Detect which cell encompasses the target text, then output its [x, y] center coordinate. 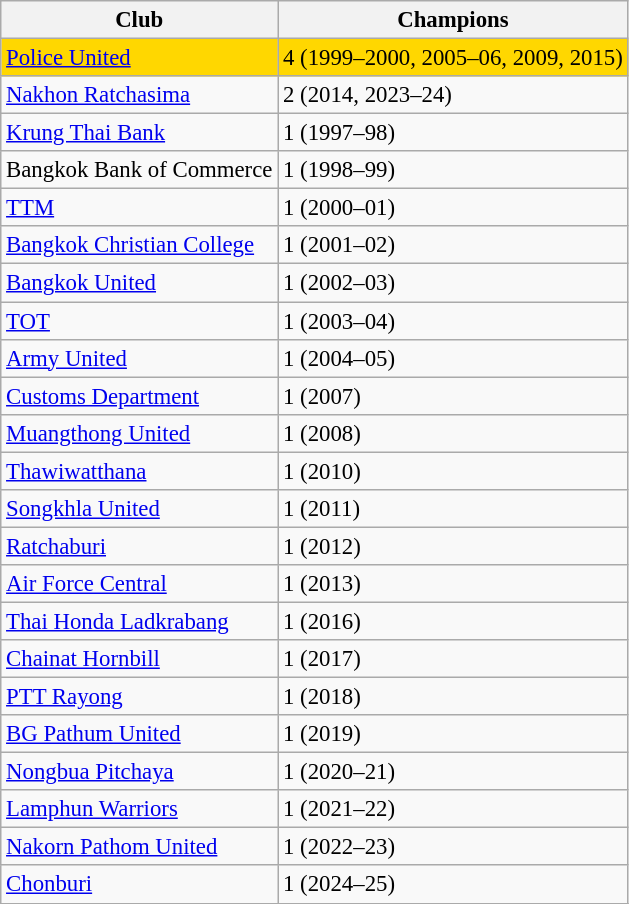
1 (2012) [453, 546]
Thawiwatthana [140, 471]
Chainat Hornbill [140, 659]
1 (1998–99) [453, 170]
Nakorn Pathom United [140, 847]
Customs Department [140, 396]
Lamphun Warriors [140, 809]
1 (2013) [453, 584]
1 (2019) [453, 734]
Nongbua Pitchaya [140, 772]
Air Force Central [140, 584]
1 (2020–21) [453, 772]
1 (2021–22) [453, 809]
Bangkok Christian College [140, 245]
1 (2007) [453, 396]
1 (2018) [453, 697]
1 (2011) [453, 509]
1 (2004–05) [453, 358]
Songkhla United [140, 509]
1 (2001–02) [453, 245]
Thai Honda Ladkrabang [140, 621]
PTT Rayong [140, 697]
1 (2010) [453, 471]
Police United [140, 58]
Muangthong United [140, 433]
Ratchaburi [140, 546]
TOT [140, 321]
Bangkok United [140, 283]
BG Pathum United [140, 734]
1 (2000–01) [453, 208]
TTM [140, 208]
1 (2017) [453, 659]
Chonburi [140, 885]
1 (2016) [453, 621]
1 (2022–23) [453, 847]
1 (2002–03) [453, 283]
Krung Thai Bank [140, 133]
1 (2003–04) [453, 321]
Champions [453, 20]
4 (1999–2000, 2005–06, 2009, 2015) [453, 58]
Nakhon Ratchasima [140, 95]
2 (2014, 2023–24) [453, 95]
Army United [140, 358]
1 (1997–98) [453, 133]
1 (2008) [453, 433]
Bangkok Bank of Commerce [140, 170]
Club [140, 20]
1 (2024–25) [453, 885]
